Locate the cell with the specified text and output its [X, Y] center coordinate. 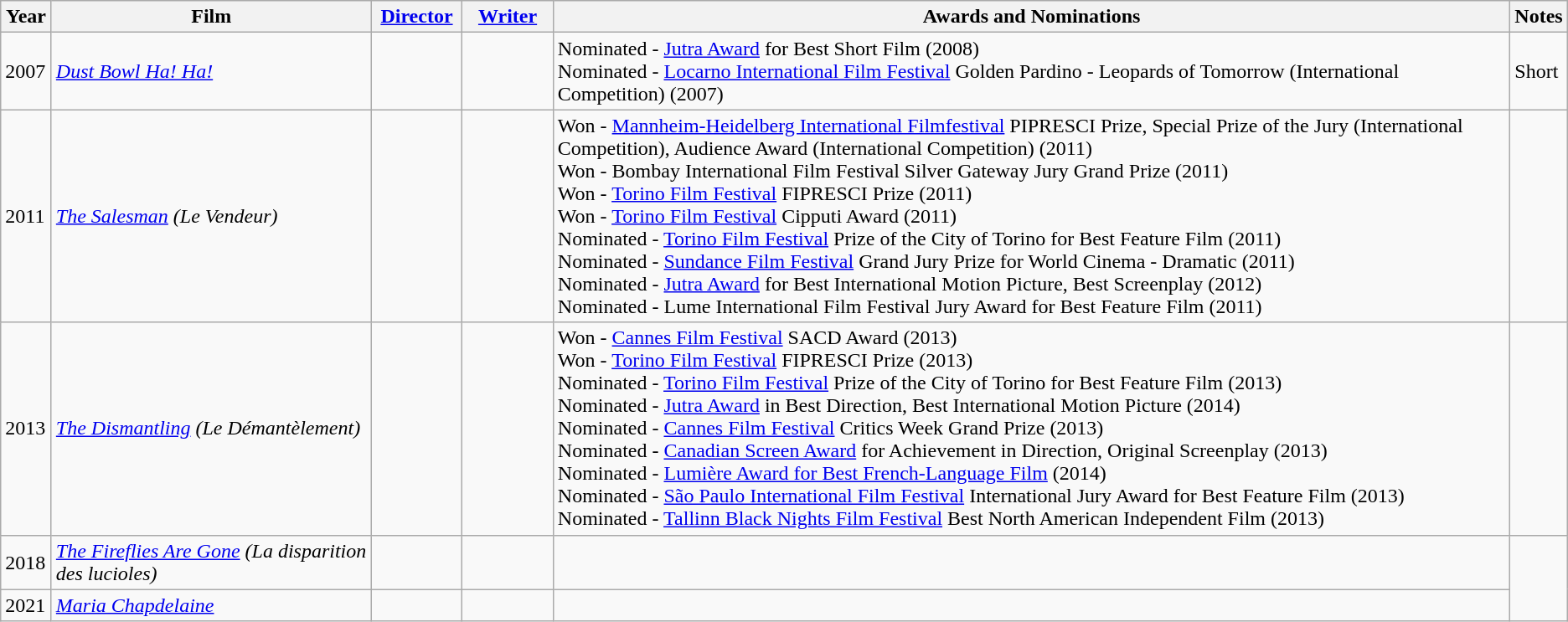
Short [1539, 71]
The Dismantling (Le Démantèlement) [211, 429]
Director [417, 17]
2013 [27, 429]
The Salesman (Le Vendeur) [211, 216]
Awards and Nominations [1032, 17]
Film [211, 17]
The Fireflies Are Gone (La disparition des lucioles) [211, 563]
2007 [27, 71]
Writer [508, 17]
2018 [27, 563]
Dust Bowl Ha! Ha! [211, 71]
2011 [27, 216]
Year [27, 17]
2021 [27, 605]
Notes [1539, 17]
Maria Chapdelaine [211, 605]
